Return the (X, Y) coordinate for the center point of the cell that contains the specified text.  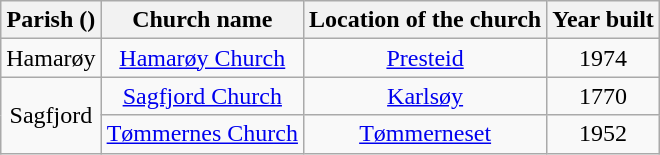
Parish () (51, 20)
Hamarøy Church (202, 58)
Church name (202, 20)
1974 (604, 58)
Tømmernes Church (202, 134)
Tømmerneset (424, 134)
Hamarøy (51, 58)
Presteid (424, 58)
Karlsøy (424, 96)
Year built (604, 20)
Sagfjord (51, 115)
Sagfjord Church (202, 96)
1952 (604, 134)
Location of the church (424, 20)
1770 (604, 96)
